Pinpoint the cell where the given text exists, returning its [x, y] midpoint coordinate. 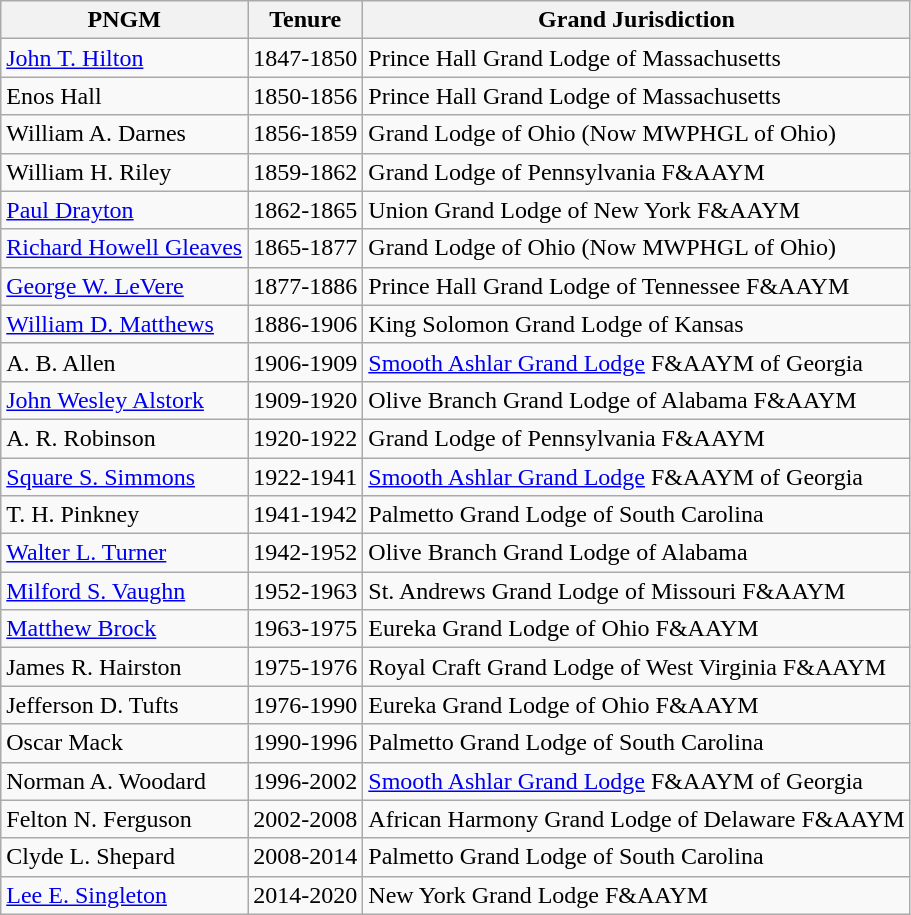
William D. Matthews [124, 324]
1862-1865 [306, 210]
1952-1963 [306, 591]
1922-1941 [306, 477]
King Solomon Grand Lodge of Kansas [636, 324]
1963-1975 [306, 629]
T. H. Pinkney [124, 515]
James R. Hairston [124, 667]
1886-1906 [306, 324]
A. B. Allen [124, 362]
1847-1850 [306, 58]
1942-1952 [306, 553]
African Harmony Grand Lodge of Delaware F&AAYM [636, 819]
St. Andrews Grand Lodge of Missouri F&AAYM [636, 591]
1906-1909 [306, 362]
Tenure [306, 20]
Milford S. Vaughn [124, 591]
1859-1862 [306, 172]
Royal Craft Grand Lodge of West Virginia F&AAYM [636, 667]
Clyde L. Shepard [124, 857]
Olive Branch Grand Lodge of Alabama [636, 553]
1856-1859 [306, 134]
1941-1942 [306, 515]
John T. Hilton [124, 58]
1850-1856 [306, 96]
Paul Drayton [124, 210]
PNGM [124, 20]
Felton N. Ferguson [124, 819]
1996-2002 [306, 781]
1975-1976 [306, 667]
Enos Hall [124, 96]
John Wesley Alstork [124, 400]
Jefferson D. Tufts [124, 705]
1909-1920 [306, 400]
2008-2014 [306, 857]
Prince Hall Grand Lodge of Tennessee F&AAYM [636, 286]
1990-1996 [306, 743]
Lee E. Singleton [124, 895]
Norman A. Woodard [124, 781]
1920-1922 [306, 438]
Walter L. Turner [124, 553]
Oscar Mack [124, 743]
New York Grand Lodge F&AAYM [636, 895]
Matthew Brock [124, 629]
Union Grand Lodge of New York F&AAYM [636, 210]
2002-2008 [306, 819]
Richard Howell Gleaves [124, 248]
William A. Darnes [124, 134]
1865-1877 [306, 248]
Square S. Simmons [124, 477]
Grand Jurisdiction [636, 20]
1877-1886 [306, 286]
William H. Riley [124, 172]
George W. LeVere [124, 286]
2014-2020 [306, 895]
Olive Branch Grand Lodge of Alabama F&AAYM [636, 400]
A. R. Robinson [124, 438]
1976-1990 [306, 705]
